Find where the given text appears and provide that cell's center as [X, Y] coordinate. 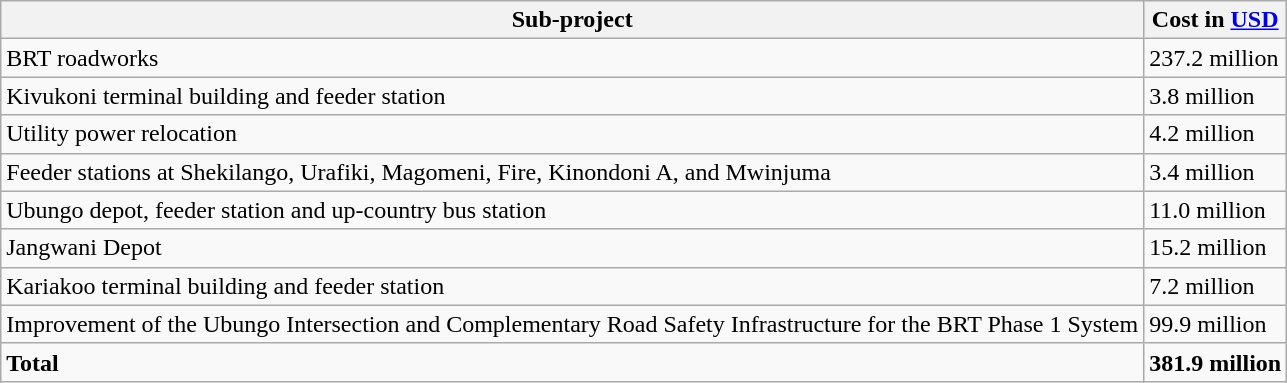
7.2 million [1216, 286]
Utility power relocation [572, 134]
Jangwani Depot [572, 248]
Feeder stations at Shekilango, Urafiki, Magomeni, Fire, Kinondoni A, and Mwinjuma [572, 172]
BRT roadworks [572, 58]
Improvement of the Ubungo Intersection and Complementary Road Safety Infrastructure for the BRT Phase 1 System [572, 324]
99.9 million [1216, 324]
11.0 million [1216, 210]
Sub-project [572, 20]
Cost in USD [1216, 20]
3.4 million [1216, 172]
Kariakoo terminal building and feeder station [572, 286]
Kivukoni terminal building and feeder station [572, 96]
381.9 million [1216, 362]
237.2 million [1216, 58]
Ubungo depot, feeder station and up-country bus station [572, 210]
15.2 million [1216, 248]
Total [572, 362]
4.2 million [1216, 134]
3.8 million [1216, 96]
